Return the (x, y) coordinate for the center point of the cell that contains the specified text.  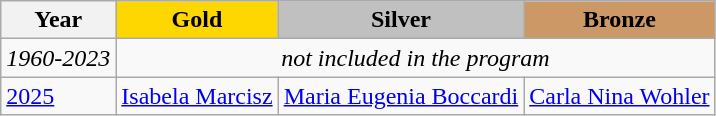
2025 (58, 96)
Carla Nina Wohler (620, 96)
1960-2023 (58, 58)
Bronze (620, 20)
Maria Eugenia Boccardi (401, 96)
Gold (197, 20)
Silver (401, 20)
Isabela Marcisz (197, 96)
not included in the program (416, 58)
Year (58, 20)
